Identify which cell holds the provided text, then report its (X, Y) central coordinate. 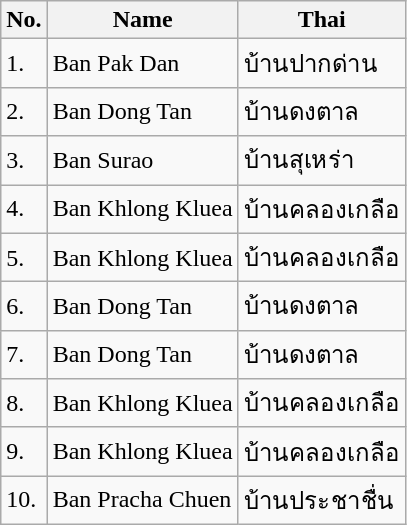
3. (24, 160)
7. (24, 354)
Ban Pak Dan (142, 64)
Ban Pracha Chuen (142, 500)
4. (24, 208)
5. (24, 258)
2. (24, 112)
10. (24, 500)
Thai (322, 20)
บ้านสุเหร่า (322, 160)
บ้านปากด่าน (322, 64)
Ban Surao (142, 160)
8. (24, 404)
9. (24, 452)
บ้านประชาชื่น (322, 500)
1. (24, 64)
6. (24, 306)
No. (24, 20)
Name (142, 20)
